Find where the given text appears and provide that cell's center as (x, y) coordinate. 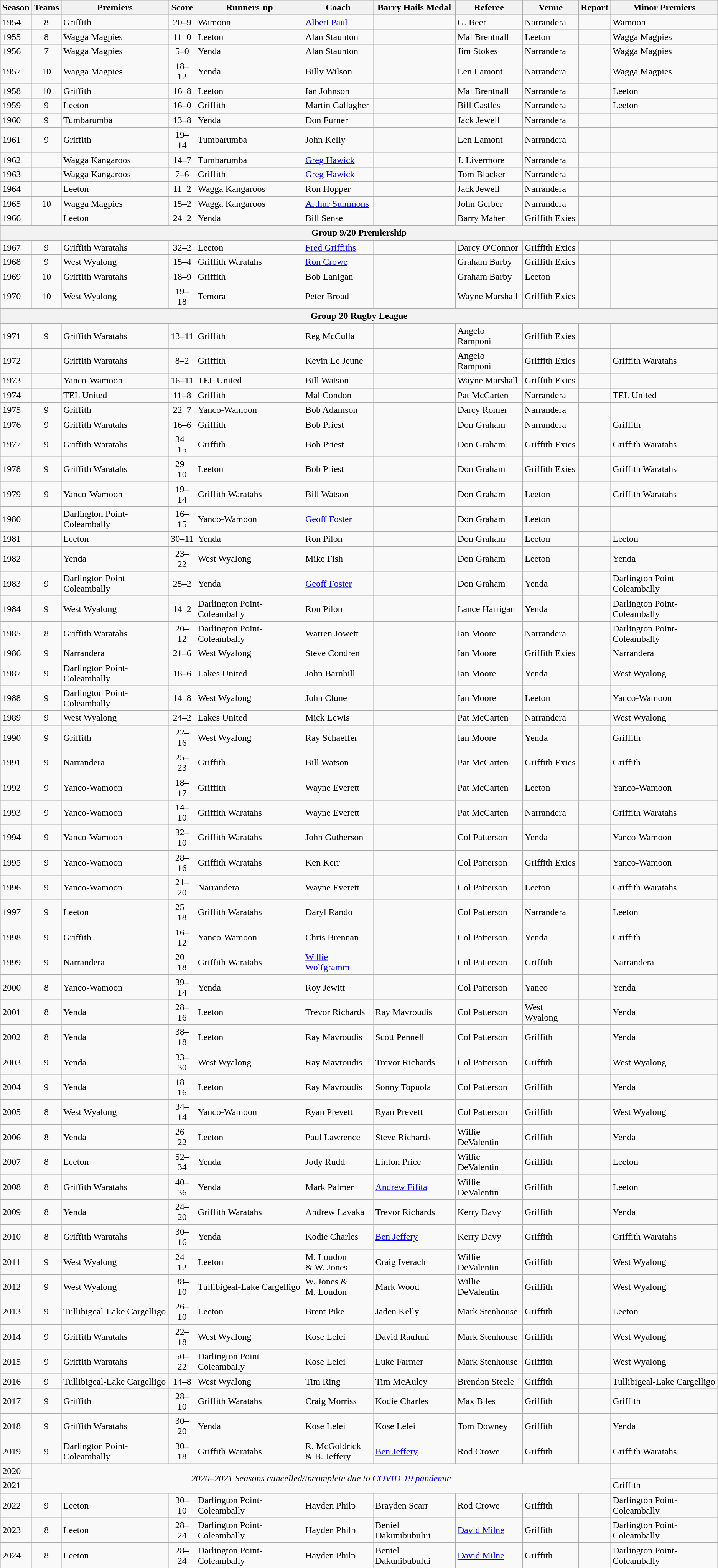
Steve Richards (414, 1137)
29–10 (183, 469)
22–18 (183, 1337)
Runners-up (249, 8)
1969 (16, 277)
16–0 (183, 106)
1975 (16, 410)
30–16 (183, 1237)
Bill Castles (489, 106)
2011 (16, 1261)
1979 (16, 494)
R. McGoldrick& B. Jeffery (338, 1451)
Craig Morriss (338, 1401)
1993 (16, 813)
16–6 (183, 424)
Chris Brennan (338, 938)
Mike Fish (338, 559)
Mick Lewis (338, 718)
32–2 (183, 247)
38–18 (183, 1037)
1956 (16, 51)
22–16 (183, 737)
Sonny Topuola (414, 1087)
Temora (249, 296)
1988 (16, 698)
Ray Schaeffer (338, 737)
1986 (16, 653)
30–11 (183, 539)
Premiers (115, 8)
1964 (16, 189)
1959 (16, 106)
1960 (16, 120)
23–22 (183, 559)
1973 (16, 381)
18–12 (183, 71)
13–11 (183, 336)
Albert Paul (338, 22)
Report (594, 8)
Billy Wilson (338, 71)
Lance Harrigan (489, 608)
40–36 (183, 1187)
18–17 (183, 787)
2015 (16, 1362)
21–20 (183, 888)
11–0 (183, 37)
G. Beer (489, 22)
Craig Iverach (414, 1261)
16–8 (183, 91)
24–12 (183, 1261)
14–10 (183, 813)
1971 (16, 336)
24–20 (183, 1212)
1961 (16, 140)
2009 (16, 1212)
1996 (16, 888)
30–10 (183, 1505)
Teams (46, 8)
Mark Palmer (338, 1187)
2012 (16, 1287)
1987 (16, 673)
14–7 (183, 160)
34–14 (183, 1112)
Venue (550, 8)
John Kelly (338, 140)
Coach (338, 8)
15–2 (183, 204)
32–10 (183, 837)
Luke Farmer (414, 1362)
11–8 (183, 395)
21–6 (183, 653)
Ken Kerr (338, 862)
1977 (16, 444)
20–18 (183, 962)
Yanco (550, 988)
2021 (16, 1486)
John Clune (338, 698)
Jim Stokes (489, 51)
Max Biles (489, 1401)
2001 (16, 1012)
Tom Downey (489, 1426)
20–12 (183, 634)
1962 (16, 160)
Daryl Rando (338, 912)
Scott Pennell (414, 1037)
Ron Crowe (338, 262)
50–22 (183, 1362)
2014 (16, 1337)
1992 (16, 787)
19–18 (183, 296)
1980 (16, 519)
1999 (16, 962)
28–10 (183, 1401)
2007 (16, 1162)
2003 (16, 1062)
Andrew Lavaka (338, 1212)
1995 (16, 862)
1990 (16, 737)
2013 (16, 1312)
1976 (16, 424)
1970 (16, 296)
1967 (16, 247)
7–6 (183, 174)
8–2 (183, 361)
Brent Pike (338, 1312)
John Gerber (489, 204)
26–22 (183, 1137)
1957 (16, 71)
1982 (16, 559)
Reg McCulla (338, 336)
Jaden Kelly (414, 1312)
Steve Condren (338, 653)
1985 (16, 634)
7 (46, 51)
2023 (16, 1530)
1968 (16, 262)
39–14 (183, 988)
2020 (16, 1471)
52–34 (183, 1162)
Andrew Fifita (414, 1187)
Bob Adamson (338, 410)
2002 (16, 1037)
1997 (16, 912)
John Gutherson (338, 837)
26–10 (183, 1312)
1966 (16, 218)
Season (16, 8)
2017 (16, 1401)
2022 (16, 1505)
33–30 (183, 1062)
20–9 (183, 22)
Group 20 Rugby League (359, 316)
Tim Ring (338, 1382)
2016 (16, 1382)
1978 (16, 469)
1983 (16, 584)
Jody Rudd (338, 1162)
2020–2021 Seasons cancelled/incomplete due to COVID-19 pandemic (321, 1478)
Referee (489, 8)
22–7 (183, 410)
18–16 (183, 1087)
2006 (16, 1137)
Bob Lanigan (338, 277)
1984 (16, 608)
Brendon Steele (489, 1382)
18–6 (183, 673)
Mark Wood (414, 1287)
30–18 (183, 1451)
2010 (16, 1237)
Bill Sense (338, 218)
1994 (16, 837)
Barry Hails Medal (414, 8)
1972 (16, 361)
Kevin Le Jeune (338, 361)
David Rauluni (414, 1337)
Tom Blacker (489, 174)
1981 (16, 539)
J. Livermore (489, 160)
Minor Premiers (664, 8)
2005 (16, 1112)
38–10 (183, 1287)
Score (183, 8)
Darcy O'Connor (489, 247)
Arthur Summons (338, 204)
1991 (16, 763)
2018 (16, 1426)
Darcy Romer (489, 410)
16–15 (183, 519)
18–9 (183, 277)
W. Jones & M. Loudon (338, 1287)
11–2 (183, 189)
1989 (16, 718)
Peter Broad (338, 296)
14–2 (183, 608)
Fred Griffiths (338, 247)
5–0 (183, 51)
34–15 (183, 444)
Paul Lawrence (338, 1137)
Mal Condon (338, 395)
Ron Hopper (338, 189)
2024 (16, 1555)
1998 (16, 938)
2004 (16, 1087)
Ian Johnson (338, 91)
25–18 (183, 912)
M. Loudon & W. Jones (338, 1261)
1963 (16, 174)
2019 (16, 1451)
Martin Gallagher (338, 106)
2000 (16, 988)
13–8 (183, 120)
Linton Price (414, 1162)
16–12 (183, 938)
30–20 (183, 1426)
Roy Jewitt (338, 988)
1954 (16, 22)
Group 9/20 Premiership (359, 233)
2008 (16, 1187)
Willie Wolfgramm (338, 962)
1955 (16, 37)
25–23 (183, 763)
1974 (16, 395)
Don Furner (338, 120)
1958 (16, 91)
16–11 (183, 381)
Brayden Scarr (414, 1505)
25–2 (183, 584)
Warren Jowett (338, 634)
1965 (16, 204)
15–4 (183, 262)
Barry Maher (489, 218)
John Barnhill (338, 673)
Tim McAuley (414, 1382)
